Return [X, Y] of the center of cell containing provided text 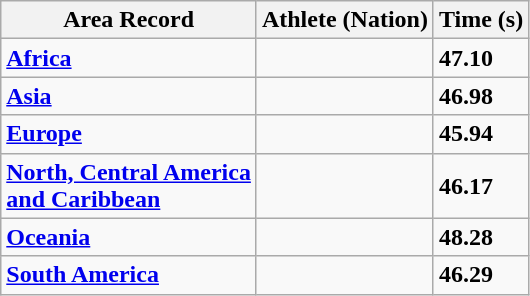
46.98 [480, 96]
Oceania [129, 237]
Athlete (Nation) [344, 20]
Time (s) [480, 20]
47.10 [480, 58]
Area Record [129, 20]
South America [129, 275]
46.17 [480, 186]
Africa [129, 58]
45.94 [480, 134]
48.28 [480, 237]
46.29 [480, 275]
North, Central America and Caribbean [129, 186]
Europe [129, 134]
Asia [129, 96]
